Detect which cell encompasses the target text, then output its (x, y) center coordinate. 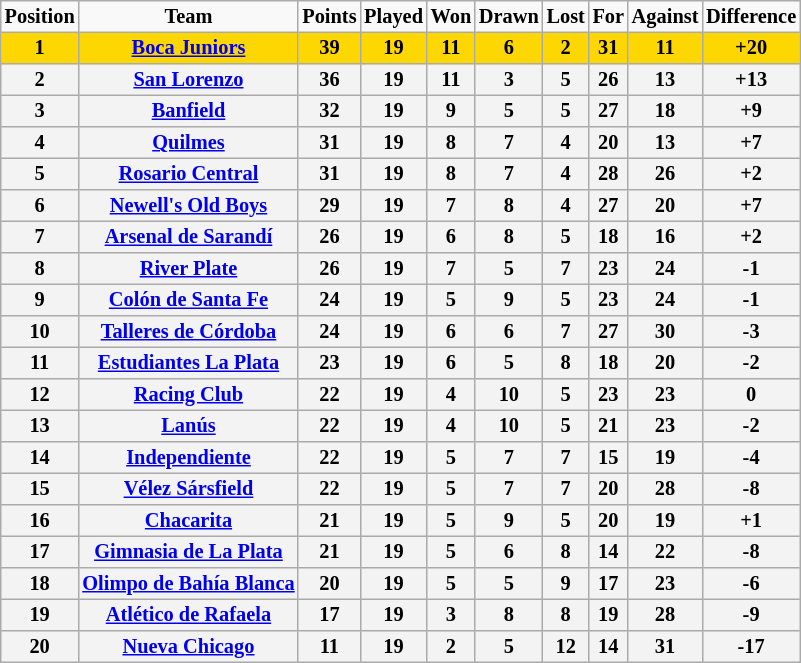
Olimpo de Bahía Blanca (188, 584)
39 (329, 48)
Atlético de Rafaela (188, 615)
Independiente (188, 458)
Rosario Central (188, 174)
Points (329, 17)
1 (40, 48)
-17 (751, 647)
Played (393, 17)
-4 (751, 458)
0 (751, 395)
Gimnasia de La Plata (188, 552)
29 (329, 206)
Position (40, 17)
Racing Club (188, 395)
Arsenal de Sarandí (188, 237)
Estudiantes La Plata (188, 363)
30 (665, 332)
Difference (751, 17)
-9 (751, 615)
Lanús (188, 426)
+9 (751, 111)
Chacarita (188, 521)
Quilmes (188, 143)
Nueva Chicago (188, 647)
Lost (566, 17)
Talleres de Córdoba (188, 332)
Team (188, 17)
Colón de Santa Fe (188, 300)
Won (451, 17)
-3 (751, 332)
36 (329, 80)
Drawn (509, 17)
-6 (751, 584)
32 (329, 111)
River Plate (188, 269)
+20 (751, 48)
+13 (751, 80)
San Lorenzo (188, 80)
Against (665, 17)
For (608, 17)
Vélez Sársfield (188, 489)
Banfield (188, 111)
+1 (751, 521)
Boca Juniors (188, 48)
Newell's Old Boys (188, 206)
